Output the [X, Y] coordinate of the center of the cell containing the given text.  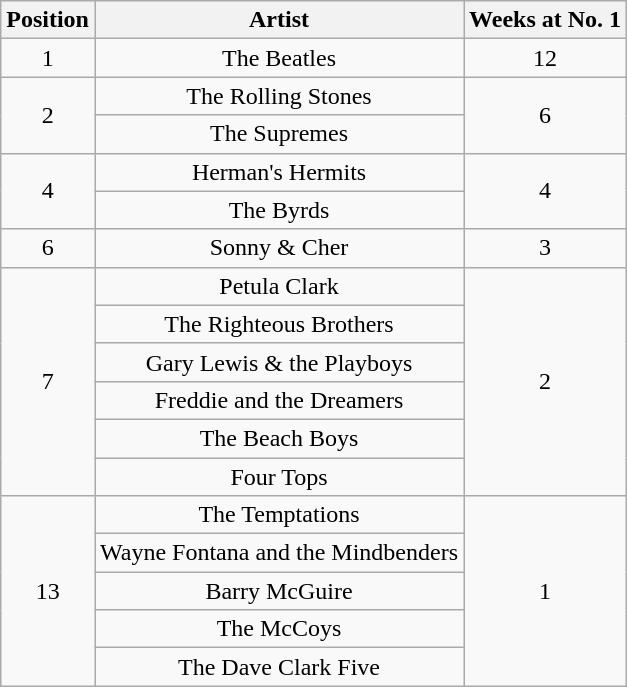
The Beatles [278, 58]
Four Tops [278, 477]
Barry McGuire [278, 591]
Herman's Hermits [278, 172]
Weeks at No. 1 [546, 20]
The Righteous Brothers [278, 324]
The Dave Clark Five [278, 667]
Sonny & Cher [278, 248]
3 [546, 248]
13 [48, 591]
The Temptations [278, 515]
12 [546, 58]
The Rolling Stones [278, 96]
Gary Lewis & the Playboys [278, 362]
Freddie and the Dreamers [278, 400]
7 [48, 381]
Artist [278, 20]
Petula Clark [278, 286]
The Beach Boys [278, 438]
Wayne Fontana and the Mindbenders [278, 553]
The McCoys [278, 629]
The Supremes [278, 134]
The Byrds [278, 210]
Position [48, 20]
